Search for the cell housing the specified text and yield its (X, Y) center coordinate. 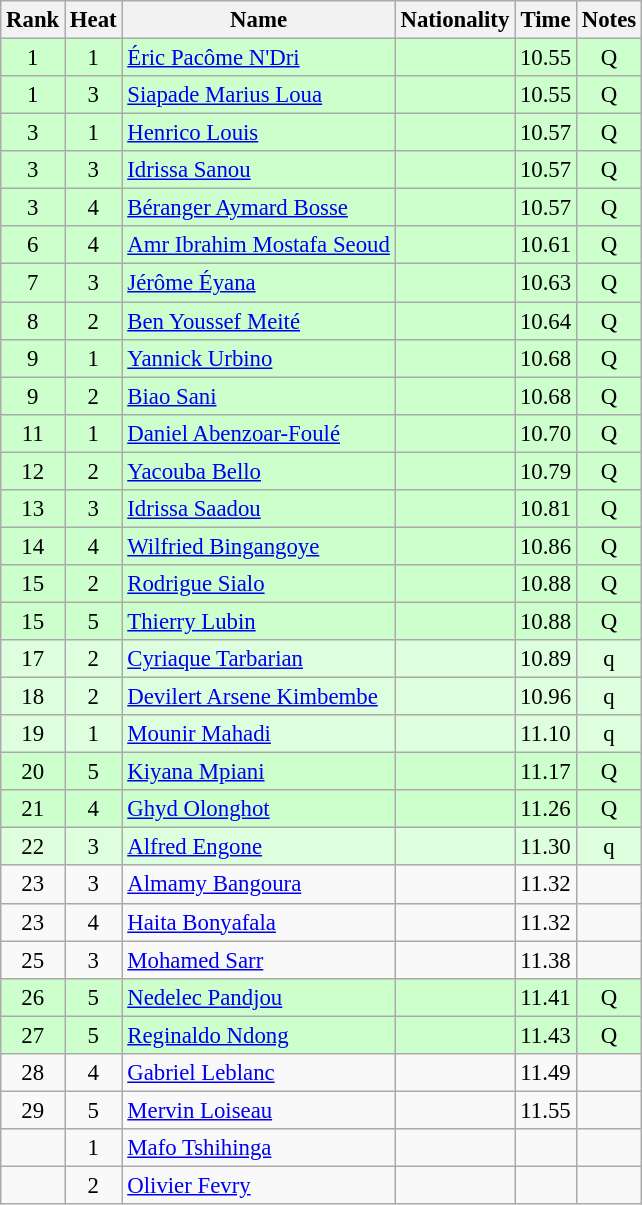
10.96 (546, 697)
10.89 (546, 659)
Devilert Arsene Kimbembe (258, 697)
Béranger Aymard Bosse (258, 208)
Éric Pacôme N'Dri (258, 58)
13 (33, 509)
20 (33, 772)
14 (33, 546)
12 (33, 471)
Ben Youssef Meité (258, 321)
Henrico Louis (258, 133)
Notes (608, 20)
10.86 (546, 546)
10.70 (546, 433)
11.26 (546, 809)
10.63 (546, 283)
8 (33, 321)
29 (33, 1110)
7 (33, 283)
10.64 (546, 321)
Name (258, 20)
Idrissa Sanou (258, 170)
11.17 (546, 772)
22 (33, 847)
Idrissa Saadou (258, 509)
Heat (94, 20)
Alfred Engone (258, 847)
Mohamed Sarr (258, 960)
Siapade Marius Loua (258, 95)
17 (33, 659)
10.79 (546, 471)
6 (33, 245)
Rodrigue Sialo (258, 584)
11.30 (546, 847)
Time (546, 20)
Nedelec Pandjou (258, 997)
Ghyd Olonghot (258, 809)
Jérôme Éyana (258, 283)
Reginaldo Ndong (258, 1035)
Haita Bonyafala (258, 922)
10.81 (546, 509)
11.55 (546, 1110)
Nationality (454, 20)
Mervin Loiseau (258, 1110)
Mafo Tshihinga (258, 1148)
25 (33, 960)
Amr Ibrahim Mostafa Seoud (258, 245)
Gabriel Leblanc (258, 1073)
18 (33, 697)
Thierry Lubin (258, 621)
Kiyana Mpiani (258, 772)
Daniel Abenzoar-Foulé (258, 433)
Almamy Bangoura (258, 885)
28 (33, 1073)
11.43 (546, 1035)
Cyriaque Tarbarian (258, 659)
26 (33, 997)
11.38 (546, 960)
11.41 (546, 997)
Yannick Urbino (258, 358)
Biao Sani (258, 396)
Rank (33, 20)
11 (33, 433)
10.61 (546, 245)
Mounir Mahadi (258, 734)
11.49 (546, 1073)
Wilfried Bingangoye (258, 546)
21 (33, 809)
11.10 (546, 734)
19 (33, 734)
Yacouba Bello (258, 471)
27 (33, 1035)
Olivier Fevry (258, 1185)
